Pinpoint the cell where the given text exists, returning its [X, Y] midpoint coordinate. 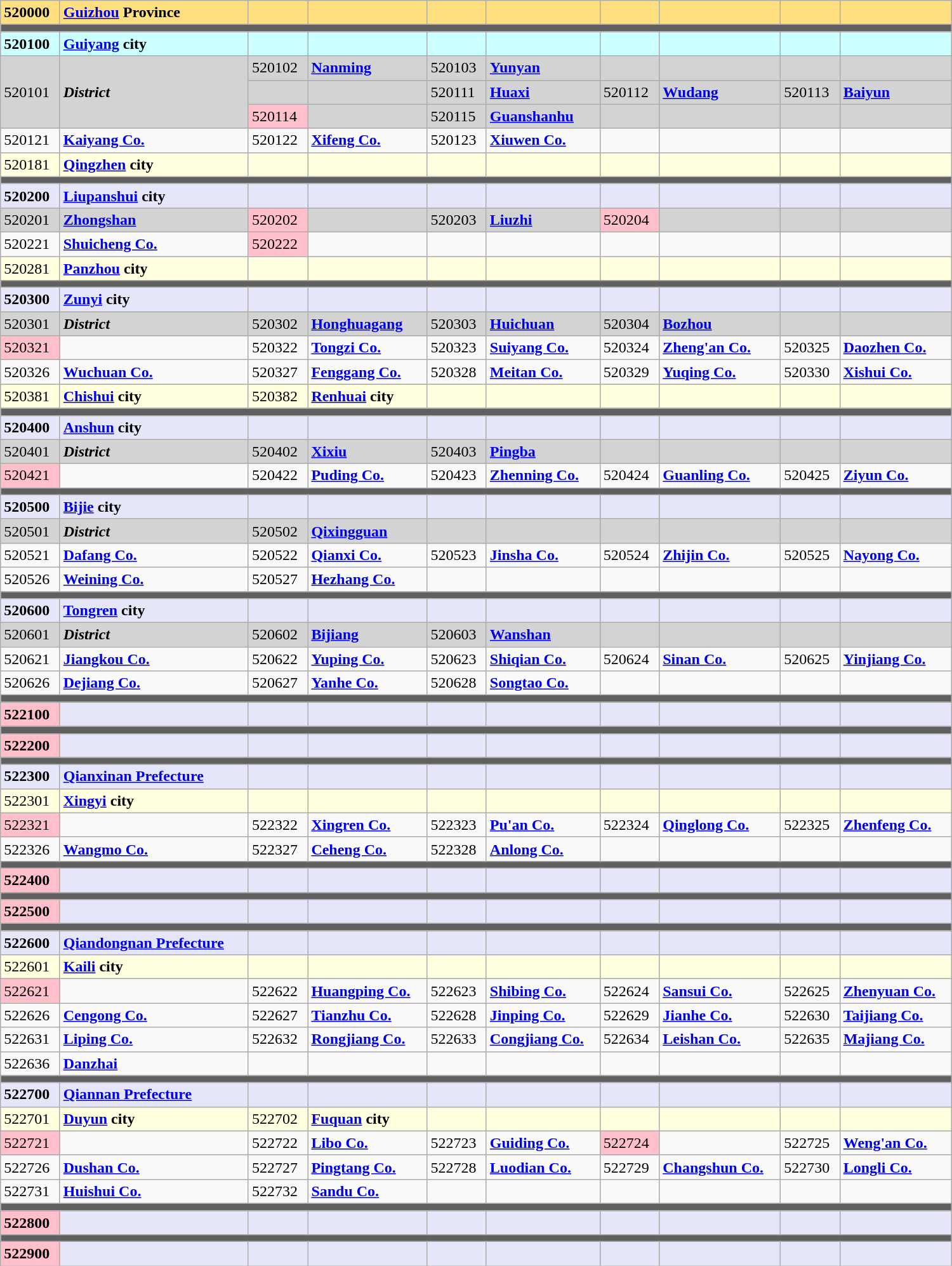
520527 [278, 579]
Huangping Co. [367, 991]
Daozhen Co. [896, 348]
520425 [810, 476]
520303 [457, 324]
Jinping Co. [543, 1015]
522724 [630, 1143]
520625 [810, 659]
Xishui Co. [896, 372]
Shiqian Co. [543, 659]
Shuicheng Co. [154, 244]
520603 [457, 635]
520502 [278, 531]
Liuzhi [543, 220]
522625 [810, 991]
522633 [457, 1039]
Fenggang Co. [367, 372]
Honghuagang [367, 324]
Wanshan [543, 635]
520301 [30, 324]
520121 [30, 140]
522630 [810, 1015]
522727 [278, 1167]
520113 [810, 92]
Shibing Co. [543, 991]
522700 [30, 1095]
520422 [278, 476]
520626 [30, 683]
Yuping Co. [367, 659]
Xifeng Co. [367, 140]
520181 [30, 164]
Tongren city [154, 611]
520500 [30, 507]
Renhuai city [367, 396]
520114 [278, 116]
520328 [457, 372]
522900 [30, 1254]
Guanling Co. [720, 476]
520326 [30, 372]
520524 [630, 555]
Danzhai [154, 1063]
Dejiang Co. [154, 683]
Nanming [367, 68]
Dafang Co. [154, 555]
Bijie city [154, 507]
520115 [457, 116]
520402 [278, 451]
520321 [30, 348]
Guiyang city [154, 44]
Taijiang Co. [896, 1015]
Bozhou [720, 324]
522325 [810, 825]
Zhenyuan Co. [896, 991]
Rongjiang Co. [367, 1039]
522800 [30, 1222]
Qiannan Prefecture [154, 1095]
Sandu Co. [367, 1191]
520122 [278, 140]
Nayong Co. [896, 555]
Panzhou city [154, 269]
Luodian Co. [543, 1167]
522631 [30, 1039]
Jiangkou Co. [154, 659]
Pingba [543, 451]
520525 [810, 555]
522730 [810, 1167]
520526 [30, 579]
520381 [30, 396]
520123 [457, 140]
520627 [278, 683]
522628 [457, 1015]
522327 [278, 849]
520102 [278, 68]
522722 [278, 1143]
Fuquan city [367, 1119]
522725 [810, 1143]
520281 [30, 269]
Wuchuan Co. [154, 372]
522624 [630, 991]
522601 [30, 967]
Qianxi Co. [367, 555]
522627 [278, 1015]
522721 [30, 1143]
Longli Co. [896, 1167]
520101 [30, 92]
Huishui Co. [154, 1191]
Pingtang Co. [367, 1167]
520327 [278, 372]
522629 [630, 1015]
520221 [30, 244]
Zhijin Co. [720, 555]
Kaili city [154, 967]
520401 [30, 451]
522301 [30, 801]
Guanshanhu [543, 116]
522636 [30, 1063]
Jianhe Co. [720, 1015]
520000 [30, 13]
Weining Co. [154, 579]
Weng'an Co. [896, 1143]
Congjiang Co. [543, 1039]
520329 [630, 372]
Meitan Co. [543, 372]
520222 [278, 244]
522621 [30, 991]
522632 [278, 1039]
Tongzi Co. [367, 348]
Qixingguan [367, 531]
Anlong Co. [543, 849]
520111 [457, 92]
520523 [457, 555]
520602 [278, 635]
522100 [30, 714]
522500 [30, 912]
Ceheng Co. [367, 849]
520624 [630, 659]
520628 [457, 683]
Xixiu [367, 451]
520100 [30, 44]
520304 [630, 324]
520204 [630, 220]
520521 [30, 555]
Liping Co. [154, 1039]
520621 [30, 659]
522321 [30, 825]
Huaxi [543, 92]
520300 [30, 300]
Zhenfeng Co. [896, 825]
522723 [457, 1143]
Yunyan [543, 68]
Hezhang Co. [367, 579]
522323 [457, 825]
Leishan Co. [720, 1039]
522731 [30, 1191]
520382 [278, 396]
520623 [457, 659]
520424 [630, 476]
Kaiyang Co. [154, 140]
Zhenning Co. [543, 476]
520302 [278, 324]
520201 [30, 220]
Cengong Co. [154, 1015]
Sansui Co. [720, 991]
Zhongshan [154, 220]
Changshun Co. [720, 1167]
522635 [810, 1039]
522732 [278, 1191]
Wudang [720, 92]
522324 [630, 825]
Dushan Co. [154, 1167]
522729 [630, 1167]
522200 [30, 745]
522728 [457, 1167]
Xingren Co. [367, 825]
Yanhe Co. [367, 683]
522328 [457, 849]
520601 [30, 635]
Yinjiang Co. [896, 659]
520600 [30, 611]
522400 [30, 880]
Baiyun [896, 92]
522622 [278, 991]
522623 [457, 991]
522634 [630, 1039]
520423 [457, 476]
522326 [30, 849]
520421 [30, 476]
Liupanshui city [154, 196]
Guizhou Province [154, 13]
522600 [30, 943]
520501 [30, 531]
522702 [278, 1119]
522701 [30, 1119]
Zheng'an Co. [720, 348]
520403 [457, 451]
520322 [278, 348]
520202 [278, 220]
Qianxinan Prefecture [154, 776]
Pu'an Co. [543, 825]
Huichuan [543, 324]
Wangmo Co. [154, 849]
Tianzhu Co. [367, 1015]
Puding Co. [367, 476]
Chishui city [154, 396]
520103 [457, 68]
520323 [457, 348]
Suiyang Co. [543, 348]
Libo Co. [367, 1143]
Anshun city [154, 427]
522726 [30, 1167]
Duyun city [154, 1119]
520112 [630, 92]
520203 [457, 220]
522626 [30, 1015]
Yuqing Co. [720, 372]
Bijiang [367, 635]
Majiang Co. [896, 1039]
520330 [810, 372]
520325 [810, 348]
520200 [30, 196]
Qiandongnan Prefecture [154, 943]
520400 [30, 427]
522300 [30, 776]
Songtao Co. [543, 683]
520522 [278, 555]
Jinsha Co. [543, 555]
Qinglong Co. [720, 825]
Zunyi city [154, 300]
Ziyun Co. [896, 476]
Sinan Co. [720, 659]
520622 [278, 659]
Xingyi city [154, 801]
Guiding Co. [543, 1143]
Qingzhen city [154, 164]
Xiuwen Co. [543, 140]
522322 [278, 825]
520324 [630, 348]
